Return [x, y] of the center of cell containing provided text 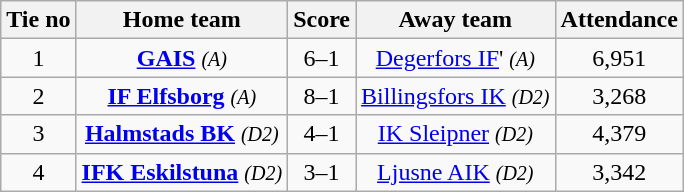
Tie no [38, 20]
8–1 [322, 96]
IF Elfsborg (A) [182, 96]
IFK Eskilstuna (D2) [182, 172]
Degerfors IF' (A) [456, 58]
Score [322, 20]
3,342 [619, 172]
4 [38, 172]
GAIS (A) [182, 58]
Halmstads BK (D2) [182, 134]
4,379 [619, 134]
Away team [456, 20]
Ljusne AIK (D2) [456, 172]
3,268 [619, 96]
6–1 [322, 58]
4–1 [322, 134]
Home team [182, 20]
6,951 [619, 58]
3 [38, 134]
Attendance [619, 20]
3–1 [322, 172]
IK Sleipner (D2) [456, 134]
1 [38, 58]
Billingsfors IK (D2) [456, 96]
2 [38, 96]
